Search for the cell housing the specified text and yield its [x, y] center coordinate. 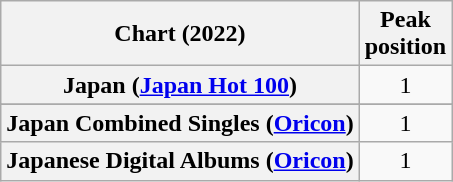
Peakposition [405, 34]
Chart (2022) [180, 34]
Japan Combined Singles (Oricon) [180, 123]
Japan (Japan Hot 100) [180, 85]
Japanese Digital Albums (Oricon) [180, 161]
